Extract the (x, y) coordinate from the center of the cell holding the provided text.  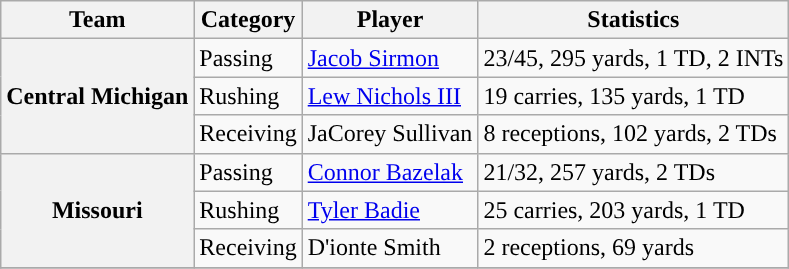
Player (390, 20)
Statistics (634, 20)
Connor Bazelak (390, 172)
Tyler Badie (390, 210)
19 carries, 135 yards, 1 TD (634, 96)
Category (248, 20)
JaCorey Sullivan (390, 134)
21/32, 257 yards, 2 TDs (634, 172)
Central Michigan (98, 96)
Jacob Sirmon (390, 58)
8 receptions, 102 yards, 2 TDs (634, 134)
2 receptions, 69 yards (634, 248)
23/45, 295 yards, 1 TD, 2 INTs (634, 58)
Team (98, 20)
Lew Nichols III (390, 96)
Missouri (98, 210)
D'ionte Smith (390, 248)
25 carries, 203 yards, 1 TD (634, 210)
